From the cell containing the given text, extract its center point as [x, y] coordinate. 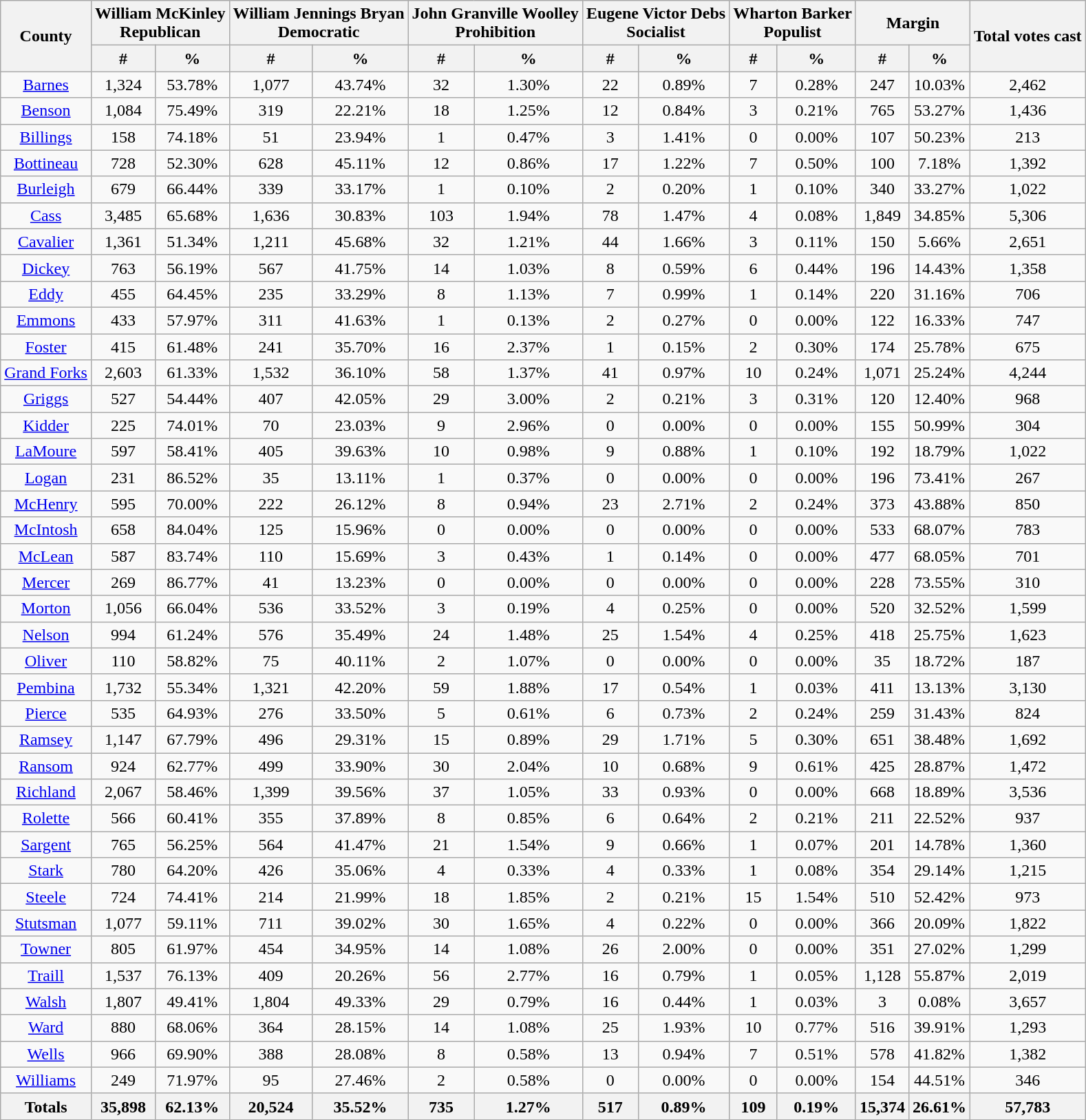
366 [882, 923]
20,524 [271, 1106]
78 [610, 215]
780 [123, 871]
595 [123, 504]
850 [1028, 504]
29.31% [361, 739]
Rolette [46, 818]
0.22% [683, 923]
22.21% [361, 111]
Cass [46, 215]
1.47% [683, 215]
Eugene Victor DebsSocialist [655, 23]
16.33% [939, 320]
0.97% [683, 373]
56.19% [193, 268]
22.52% [939, 818]
Margin [913, 23]
Stutsman [46, 923]
966 [123, 1054]
86.52% [193, 478]
42.05% [361, 399]
13.23% [361, 582]
Wharton BarkerPopulist [793, 23]
1.85% [529, 897]
517 [610, 1106]
45.11% [361, 163]
1.65% [529, 923]
3,657 [1028, 1002]
564 [271, 845]
Stark [46, 871]
578 [882, 1054]
4,244 [1028, 373]
937 [1028, 818]
53.78% [193, 85]
23.94% [361, 137]
39.02% [361, 923]
1,361 [123, 242]
0.05% [816, 975]
824 [1028, 713]
36.10% [361, 373]
425 [882, 766]
107 [882, 137]
0.15% [683, 346]
59.11% [193, 923]
201 [882, 845]
267 [1028, 478]
0.77% [816, 1028]
40.11% [361, 661]
3,130 [1028, 687]
724 [123, 897]
62.77% [193, 766]
651 [882, 739]
7.18% [939, 163]
304 [1028, 425]
55.87% [939, 975]
15.69% [361, 556]
28.15% [361, 1028]
52.30% [193, 163]
597 [123, 452]
1,732 [123, 687]
49.33% [361, 1002]
276 [271, 713]
21 [441, 845]
1.88% [529, 687]
2.71% [683, 504]
249 [123, 1080]
Sargent [46, 845]
735 [441, 1106]
75 [271, 661]
213 [1028, 137]
2,462 [1028, 85]
0.66% [683, 845]
Kidder [46, 425]
57,783 [1028, 1106]
27.02% [939, 949]
0.86% [529, 163]
Williams [46, 1080]
0.07% [816, 845]
30.83% [361, 215]
54.44% [193, 399]
0.13% [529, 320]
235 [271, 294]
66.04% [193, 609]
1.41% [683, 137]
763 [123, 268]
0.51% [816, 1054]
5.66% [939, 242]
34.85% [939, 215]
39.56% [361, 792]
1,084 [123, 111]
364 [271, 1028]
924 [123, 766]
10.03% [939, 85]
58.41% [193, 452]
1,849 [882, 215]
1,211 [271, 242]
1,215 [1028, 871]
61.24% [193, 635]
68.07% [939, 530]
405 [271, 452]
783 [1028, 530]
1.21% [529, 242]
28.08% [361, 1054]
58 [441, 373]
880 [123, 1028]
18.89% [939, 792]
76.13% [193, 975]
71.97% [193, 1080]
33.52% [361, 609]
44 [610, 242]
0.93% [683, 792]
55.34% [193, 687]
2,651 [1028, 242]
37.89% [361, 818]
51.34% [193, 242]
516 [882, 1028]
415 [123, 346]
42.20% [361, 687]
0.99% [683, 294]
5,306 [1028, 215]
15,374 [882, 1106]
John Granville WoolleyProhibition [496, 23]
15.96% [361, 530]
0.31% [816, 399]
0.73% [683, 713]
William Jennings BryanDemocratic [319, 23]
496 [271, 739]
346 [1028, 1080]
33.90% [361, 766]
58.46% [193, 792]
566 [123, 818]
13 [610, 1054]
1.03% [529, 268]
52.42% [939, 897]
339 [271, 189]
41.63% [361, 320]
454 [271, 949]
1.71% [683, 739]
311 [271, 320]
25.75% [939, 635]
25.24% [939, 373]
28.87% [939, 766]
1,321 [271, 687]
Bottineau [46, 163]
187 [1028, 661]
587 [123, 556]
31.16% [939, 294]
12.40% [939, 399]
805 [123, 949]
426 [271, 871]
1,147 [123, 739]
Griggs [46, 399]
536 [271, 609]
Wells [46, 1054]
62.13% [193, 1106]
418 [882, 635]
14.78% [939, 845]
35,898 [123, 1106]
192 [882, 452]
0.43% [529, 556]
711 [271, 923]
64.93% [193, 713]
0.85% [529, 818]
41.82% [939, 1054]
222 [271, 504]
433 [123, 320]
354 [882, 871]
Nelson [46, 635]
49.41% [193, 1002]
45.68% [361, 242]
968 [1028, 399]
70.00% [193, 504]
33.27% [939, 189]
23.03% [361, 425]
1,358 [1028, 268]
2.37% [529, 346]
411 [882, 687]
706 [1028, 294]
125 [271, 530]
1.05% [529, 792]
LaMoure [46, 452]
83.74% [193, 556]
241 [271, 346]
86.77% [193, 582]
0.68% [683, 766]
2.00% [683, 949]
Traill [46, 975]
373 [882, 504]
18.79% [939, 452]
33.50% [361, 713]
50.23% [939, 137]
41.47% [361, 845]
Mercer [46, 582]
39.91% [939, 1028]
20.26% [361, 975]
527 [123, 399]
35.70% [361, 346]
41.75% [361, 268]
66.44% [193, 189]
68.05% [939, 556]
310 [1028, 582]
75.49% [193, 111]
1,623 [1028, 635]
0.20% [683, 189]
Cavalier [46, 242]
21.99% [361, 897]
154 [882, 1080]
McIntosh [46, 530]
1.66% [683, 242]
29.14% [939, 871]
Ransom [46, 766]
68.06% [193, 1028]
64.20% [193, 871]
56.25% [193, 845]
74.18% [193, 137]
0.84% [683, 111]
520 [882, 609]
64.45% [193, 294]
13.11% [361, 478]
37 [441, 792]
38.48% [939, 739]
1.25% [529, 111]
1.07% [529, 661]
2,603 [123, 373]
1.48% [529, 635]
51 [271, 137]
150 [882, 242]
628 [271, 163]
973 [1028, 897]
2.04% [529, 766]
1,532 [271, 373]
Richland [46, 792]
1.94% [529, 215]
675 [1028, 346]
22 [610, 85]
2,067 [123, 792]
259 [882, 713]
535 [123, 713]
74.01% [193, 425]
0.37% [529, 478]
2,019 [1028, 975]
351 [882, 949]
0.54% [683, 687]
100 [882, 163]
County [46, 36]
44.51% [939, 1080]
1,537 [123, 975]
1,436 [1028, 111]
Burleigh [46, 189]
50.99% [939, 425]
388 [271, 1054]
994 [123, 635]
1,599 [1028, 609]
73.55% [939, 582]
23 [610, 504]
35.06% [361, 871]
679 [123, 189]
0.28% [816, 85]
214 [271, 897]
26.12% [361, 504]
Benson [46, 111]
0.47% [529, 137]
74.41% [193, 897]
109 [754, 1106]
Ramsey [46, 739]
1,822 [1028, 923]
455 [123, 294]
1,472 [1028, 766]
35.52% [361, 1106]
61.33% [193, 373]
477 [882, 556]
32.52% [939, 609]
0.11% [816, 242]
407 [271, 399]
Foster [46, 346]
220 [882, 294]
14.43% [939, 268]
1.13% [529, 294]
65.68% [193, 215]
1,399 [271, 792]
1,128 [882, 975]
27.46% [361, 1080]
Grand Forks [46, 373]
33 [610, 792]
McHenry [46, 504]
174 [882, 346]
103 [441, 215]
58.82% [193, 661]
155 [882, 425]
1.37% [529, 373]
Barnes [46, 85]
53.27% [939, 111]
84.04% [193, 530]
1,071 [882, 373]
1,056 [123, 609]
20.09% [939, 923]
Eddy [46, 294]
1.27% [529, 1106]
Pierce [46, 713]
Ward [46, 1028]
0.98% [529, 452]
247 [882, 85]
39.63% [361, 452]
56 [441, 975]
95 [271, 1080]
1,636 [271, 215]
2.96% [529, 425]
1,807 [123, 1002]
1,692 [1028, 739]
Dickey [46, 268]
228 [882, 582]
25.78% [939, 346]
26 [610, 949]
510 [882, 897]
0.27% [683, 320]
747 [1028, 320]
William McKinleyRepublican [160, 23]
43.88% [939, 504]
3,536 [1028, 792]
Emmons [46, 320]
73.41% [939, 478]
499 [271, 766]
340 [882, 189]
Morton [46, 609]
668 [882, 792]
Pembina [46, 687]
0.50% [816, 163]
33.29% [361, 294]
33.17% [361, 189]
McLean [46, 556]
26.61% [939, 1106]
Totals [46, 1106]
576 [271, 635]
61.48% [193, 346]
122 [882, 320]
1,382 [1028, 1054]
Towner [46, 949]
Logan [46, 478]
269 [123, 582]
35.49% [361, 635]
1.30% [529, 85]
1,293 [1028, 1028]
3.00% [529, 399]
0.88% [683, 452]
1,324 [123, 85]
69.90% [193, 1054]
1,299 [1028, 949]
1,360 [1028, 845]
24 [441, 635]
60.41% [193, 818]
319 [271, 111]
18.72% [939, 661]
0.64% [683, 818]
3,485 [123, 215]
1.93% [683, 1028]
533 [882, 530]
225 [123, 425]
34.95% [361, 949]
701 [1028, 556]
13.13% [939, 687]
567 [271, 268]
120 [882, 399]
0.59% [683, 268]
Total votes cast [1028, 36]
70 [271, 425]
211 [882, 818]
57.97% [193, 320]
Billings [46, 137]
Oliver [46, 661]
1,804 [271, 1002]
Steele [46, 897]
1,392 [1028, 163]
43.74% [361, 85]
Walsh [46, 1002]
59 [441, 687]
728 [123, 163]
231 [123, 478]
409 [271, 975]
158 [123, 137]
2.77% [529, 975]
1.22% [683, 163]
61.97% [193, 949]
658 [123, 530]
355 [271, 818]
31.43% [939, 713]
67.79% [193, 739]
